Output the [x, y] coordinate of the center of the cell containing the given text.  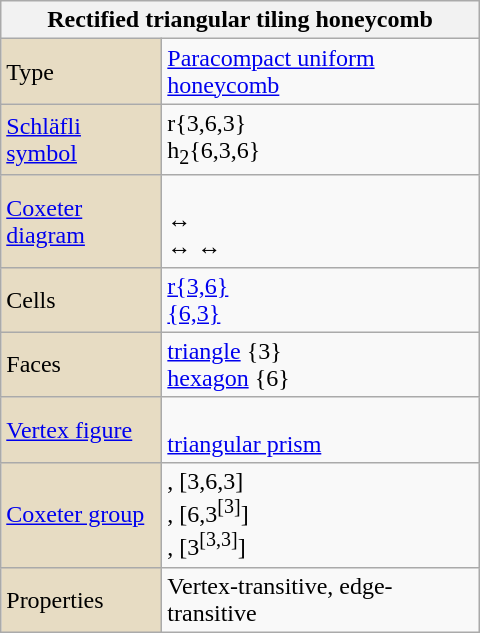
Type [82, 72]
r{3,6,3}h2{6,3,6} [320, 140]
Paracompact uniform honeycomb [320, 72]
Vertex figure [82, 430]
↔ ↔ ↔ [320, 221]
r{3,6} {6,3} [320, 300]
Vertex-transitive, edge-transitive [320, 600]
Schläfli symbol [82, 140]
, [3,6,3], [6,3[3]], [3[3,3]] [320, 514]
Coxeter diagram [82, 221]
Coxeter group [82, 514]
Properties [82, 600]
Faces [82, 364]
triangular prism [320, 430]
triangle {3}hexagon {6} [320, 364]
Rectified triangular tiling honeycomb [240, 20]
Cells [82, 300]
